Search for the cell housing the specified text and yield its [X, Y] center coordinate. 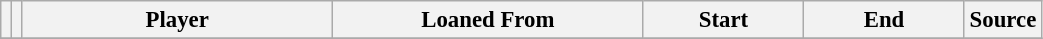
End [884, 20]
Source [1002, 20]
Player [178, 20]
Loaned From [488, 20]
Start [724, 20]
